Capture the cell that displays the provided text and extract its (x, y) central coordinate. 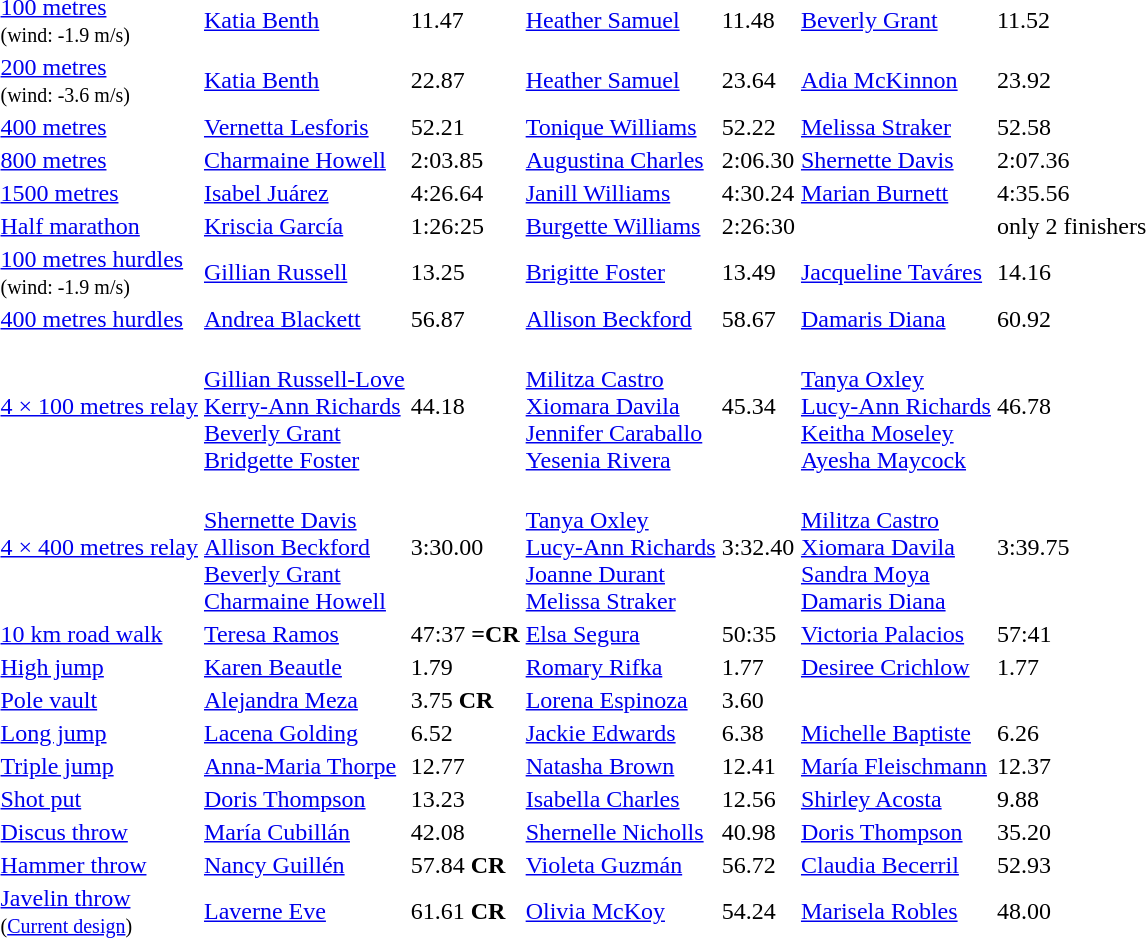
3:30.00 (465, 547)
Melissa Straker (896, 127)
52.22 (758, 127)
12.56 (758, 799)
58.67 (758, 319)
Claudia Becerril (896, 865)
13.25 (465, 272)
Militza CastroXiomara DavilaJennifer CaraballoYesenia Rivera (620, 406)
Vernetta Lesforis (304, 127)
50:35 (758, 634)
44.18 (465, 406)
Gillian Russell (304, 272)
4:30.24 (758, 193)
Jackie Edwards (620, 733)
Adia McKinnon (896, 80)
6.52 (465, 733)
1.77 (758, 667)
13.49 (758, 272)
Desiree Crichlow (896, 667)
22.87 (465, 80)
6.38 (758, 733)
Kriscia García (304, 226)
12.77 (465, 766)
Lorena Espinoza (620, 700)
47:37 =CR (465, 634)
Michelle Baptiste (896, 733)
Gillian Russell-LoveKerry-Ann RichardsBeverly GrantBridgette Foster (304, 406)
1.79 (465, 667)
13.23 (465, 799)
4:26.64 (465, 193)
Tanya OxleyLucy-Ann RichardsKeitha MoseleyAyesha Maycock (896, 406)
Burgette Williams (620, 226)
2:26:30 (758, 226)
Victoria Palacios (896, 634)
2:06.30 (758, 160)
42.08 (465, 832)
Shernelle Nicholls (620, 832)
María Fleischmann (896, 766)
Elsa Segura (620, 634)
23.64 (758, 80)
3.60 (758, 700)
Karen Beautle (304, 667)
Charmaine Howell (304, 160)
52.21 (465, 127)
45.34 (758, 406)
Shirley Acosta (896, 799)
Marian Burnett (896, 193)
2:03.85 (465, 160)
Alejandra Meza (304, 700)
Isabel Juárez (304, 193)
María Cubillán (304, 832)
Lacena Golding (304, 733)
Brigitte Foster (620, 272)
Katia Benth (304, 80)
Teresa Ramos (304, 634)
1:26:25 (465, 226)
Tonique Williams (620, 127)
Violeta Guzmán (620, 865)
3:32.40 (758, 547)
Andrea Blackett (304, 319)
Heather Samuel (620, 80)
57.84 CR (465, 865)
Damaris Diana (896, 319)
Allison Beckford (620, 319)
Janill Williams (620, 193)
Jacqueline Taváres (896, 272)
Tanya OxleyLucy-Ann RichardsJoanne DurantMelissa Straker (620, 547)
Anna-Maria Thorpe (304, 766)
Isabella Charles (620, 799)
56.87 (465, 319)
Nancy Guillén (304, 865)
Natasha Brown (620, 766)
Romary Rifka (620, 667)
Militza CastroXiomara DavilaSandra MoyaDamaris Diana (896, 547)
40.98 (758, 832)
56.72 (758, 865)
Shernette Davis (896, 160)
Shernette DavisAllison BeckfordBeverly GrantCharmaine Howell (304, 547)
Augustina Charles (620, 160)
3.75 CR (465, 700)
12.41 (758, 766)
